Extract the [x, y] coordinate from the center of the cell holding the provided text.  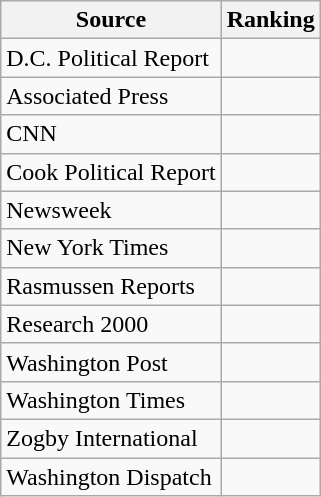
Rasmussen Reports [111, 286]
D.C. Political Report [111, 58]
Ranking [270, 20]
Zogby International [111, 438]
Cook Political Report [111, 172]
Washington Dispatch [111, 477]
Associated Press [111, 96]
Washington Post [111, 362]
Newsweek [111, 210]
New York Times [111, 248]
Source [111, 20]
Washington Times [111, 400]
CNN [111, 134]
Research 2000 [111, 324]
